Detect which cell encompasses the target text, then output its [X, Y] center coordinate. 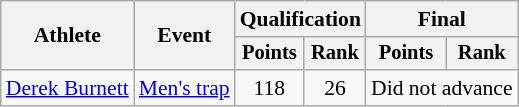
Event [184, 36]
Athlete [68, 36]
26 [335, 88]
Men's trap [184, 88]
118 [270, 88]
Qualification [300, 19]
Did not advance [442, 88]
Derek Burnett [68, 88]
Final [442, 19]
